Find where the given text appears and provide that cell's center as [x, y] coordinate. 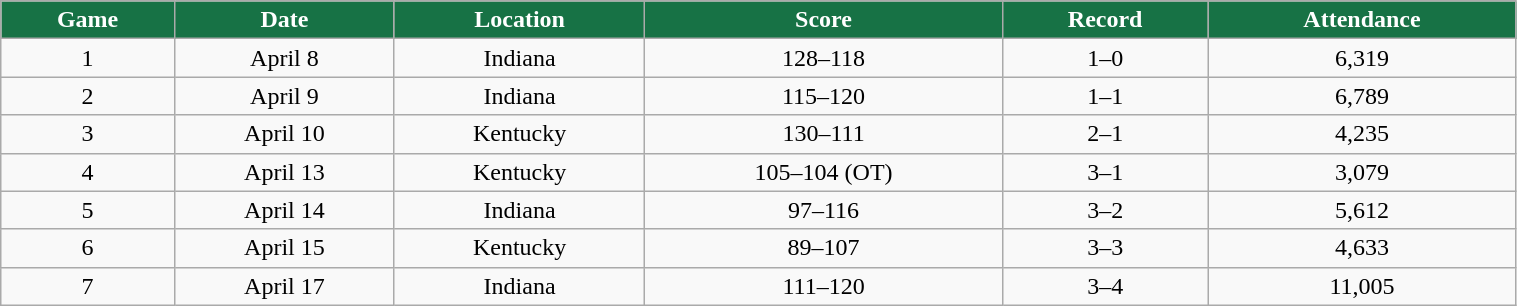
128–118 [824, 58]
3,079 [1362, 172]
1–0 [1105, 58]
3–3 [1105, 248]
April 15 [284, 248]
Location [519, 20]
4 [88, 172]
4,235 [1362, 134]
1 [88, 58]
11,005 [1362, 286]
89–107 [824, 248]
5,612 [1362, 210]
Date [284, 20]
April 9 [284, 96]
3 [88, 134]
Attendance [1362, 20]
105–104 (OT) [824, 172]
April 10 [284, 134]
3–1 [1105, 172]
5 [88, 210]
2–1 [1105, 134]
6 [88, 248]
Score [824, 20]
Game [88, 20]
7 [88, 286]
111–120 [824, 286]
Record [1105, 20]
115–120 [824, 96]
2 [88, 96]
4,633 [1362, 248]
6,789 [1362, 96]
3–2 [1105, 210]
6,319 [1362, 58]
April 14 [284, 210]
3–4 [1105, 286]
130–111 [824, 134]
April 17 [284, 286]
April 13 [284, 172]
97–116 [824, 210]
1–1 [1105, 96]
April 8 [284, 58]
